Search for the cell housing the specified text and yield its [x, y] center coordinate. 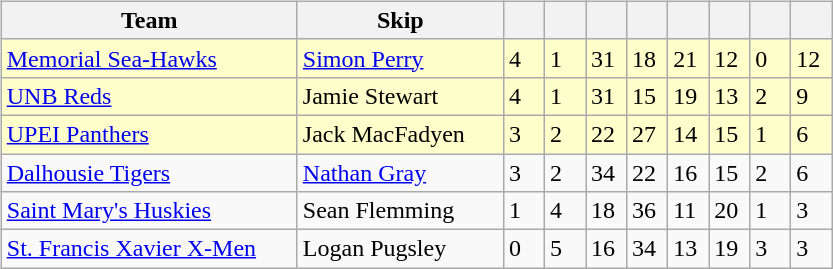
36 [648, 211]
UNB Reds [149, 96]
Sean Flemming [400, 211]
Dalhousie Tigers [149, 173]
UPEI Panthers [149, 134]
Nathan Gray [400, 173]
Simon Perry [400, 58]
Skip [400, 20]
St. Francis Xavier X-Men [149, 249]
Saint Mary's Huskies [149, 211]
Jamie Stewart [400, 96]
27 [648, 134]
20 [730, 211]
Team [149, 20]
21 [688, 58]
Logan Pugsley [400, 249]
Jack MacFadyen [400, 134]
11 [688, 211]
9 [812, 96]
5 [564, 249]
14 [688, 134]
Memorial Sea-Hawks [149, 58]
